Detect which cell encompasses the target text, then output its (x, y) center coordinate. 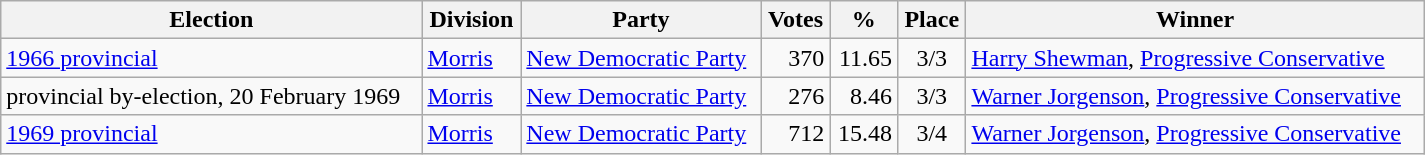
Party (641, 20)
1969 provincial (212, 134)
Division (472, 20)
3/4 (932, 134)
Place (932, 20)
% (864, 20)
Winner (1195, 20)
370 (796, 58)
11.65 (864, 58)
1966 provincial (212, 58)
8.46 (864, 96)
276 (796, 96)
712 (796, 134)
Harry Shewman, Progressive Conservative (1195, 58)
15.48 (864, 134)
Election (212, 20)
Votes (796, 20)
provincial by-election, 20 February 1969 (212, 96)
